From the cell containing the given text, extract its center point as (x, y) coordinate. 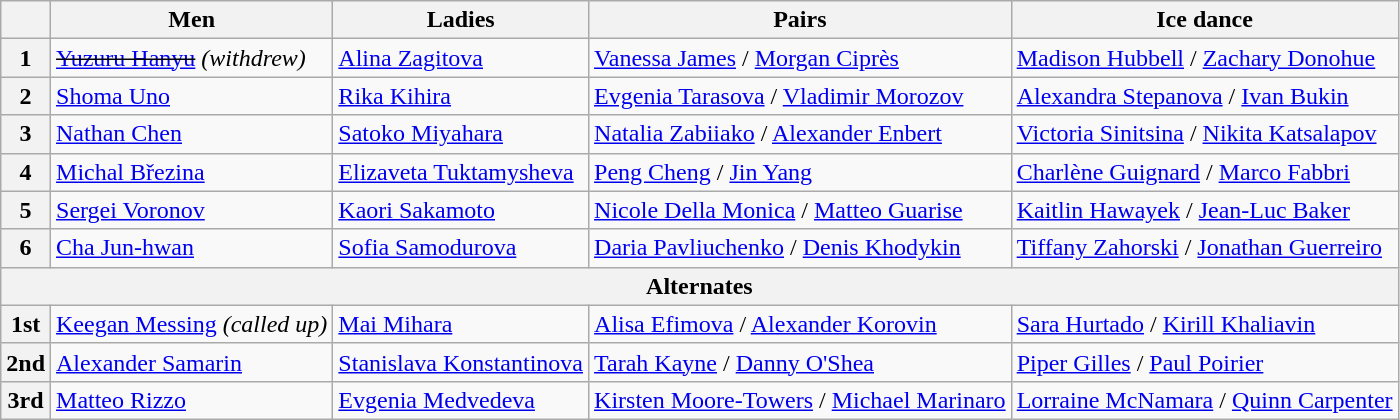
Yuzuru Hanyu (withdrew) (192, 58)
Ice dance (1204, 20)
Sergei Voronov (192, 210)
6 (26, 248)
Matteo Rizzo (192, 400)
Men (192, 20)
2 (26, 96)
Charlène Guignard / Marco Fabbri (1204, 172)
Mai Mihara (461, 324)
Alina Zagitova (461, 58)
Pairs (800, 20)
3 (26, 134)
Evgenia Tarasova / Vladimir Morozov (800, 96)
1 (26, 58)
Stanislava Konstantinova (461, 362)
1st (26, 324)
Kirsten Moore-Towers / Michael Marinaro (800, 400)
Shoma Uno (192, 96)
Lorraine McNamara / Quinn Carpenter (1204, 400)
Cha Jun-hwan (192, 248)
Nicole Della Monica / Matteo Guarise (800, 210)
Rika Kihira (461, 96)
Elizaveta Tuktamysheva (461, 172)
Sofia Samodurova (461, 248)
2nd (26, 362)
Vanessa James / Morgan Ciprès (800, 58)
5 (26, 210)
Michal Březina (192, 172)
Daria Pavliuchenko / Denis Khodykin (800, 248)
Tiffany Zahorski / Jonathan Guerreiro (1204, 248)
4 (26, 172)
Sara Hurtado / Kirill Khaliavin (1204, 324)
Alexandra Stepanova / Ivan Bukin (1204, 96)
3rd (26, 400)
Tarah Kayne / Danny O'Shea (800, 362)
Madison Hubbell / Zachary Donohue (1204, 58)
Evgenia Medvedeva (461, 400)
Victoria Sinitsina / Nikita Katsalapov (1204, 134)
Natalia Zabiiako / Alexander Enbert (800, 134)
Nathan Chen (192, 134)
Alisa Efimova / Alexander Korovin (800, 324)
Kaitlin Hawayek / Jean-Luc Baker (1204, 210)
Satoko Miyahara (461, 134)
Alexander Samarin (192, 362)
Peng Cheng / Jin Yang (800, 172)
Keegan Messing (called up) (192, 324)
Alternates (700, 286)
Kaori Sakamoto (461, 210)
Piper Gilles / Paul Poirier (1204, 362)
Ladies (461, 20)
